Find where the given text appears and provide that cell's center as [x, y] coordinate. 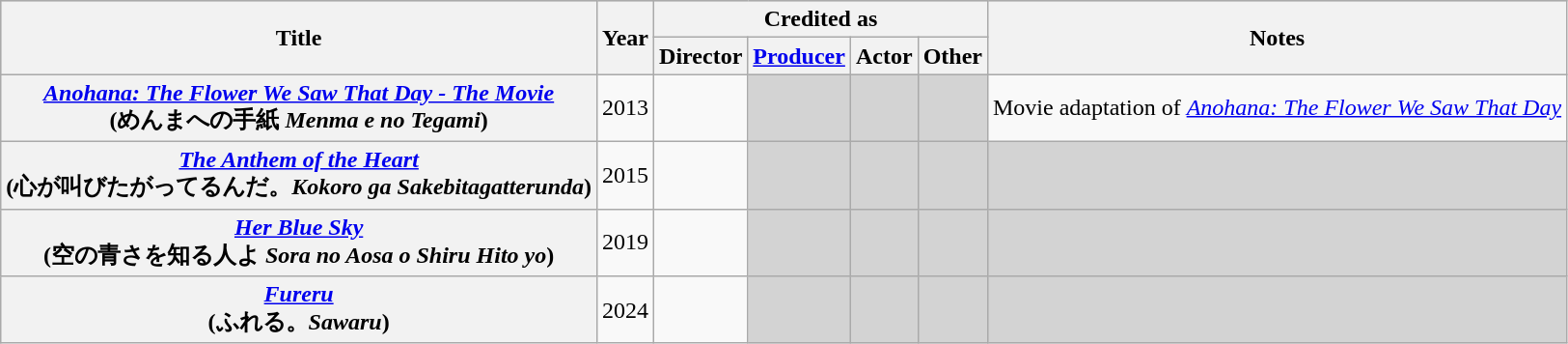
Credited as [821, 19]
Producer [799, 56]
Actor [884, 56]
Title [299, 38]
Year [625, 38]
Fureru(ふれる。Sawaru) [299, 310]
Her Blue Sky(空の青さを知る人よ Sora no Aosa o Shiru Hito yo) [299, 243]
Movie adaptation of Anohana: The Flower We Saw That Day [1277, 108]
2013 [625, 108]
2024 [625, 310]
Anohana: The Flower We Saw That Day - The Movie(めんまへの手紙 Menma e no Tegami) [299, 108]
2019 [625, 243]
Other [952, 56]
2015 [625, 175]
Director [701, 56]
Notes [1277, 38]
The Anthem of the Heart(心が叫びたがってるんだ。Kokoro ga Sakebitagatterunda) [299, 175]
